For the text-containing cell, return its midpoint in (x, y) coordinate format. 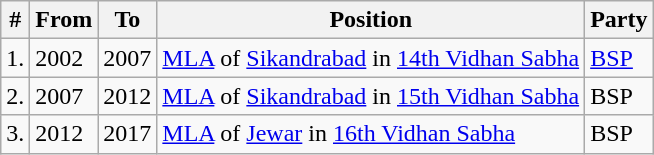
To (128, 20)
From (64, 20)
1. (16, 58)
MLA of Sikandrabad in 15th Vidhan Sabha (371, 96)
MLA of Jewar in 16th Vidhan Sabha (371, 134)
Party (619, 20)
MLA of Sikandrabad in 14th Vidhan Sabha (371, 58)
2. (16, 96)
2017 (128, 134)
2002 (64, 58)
Position (371, 20)
3. (16, 134)
# (16, 20)
